From the cell containing the given text, extract its center point as [x, y] coordinate. 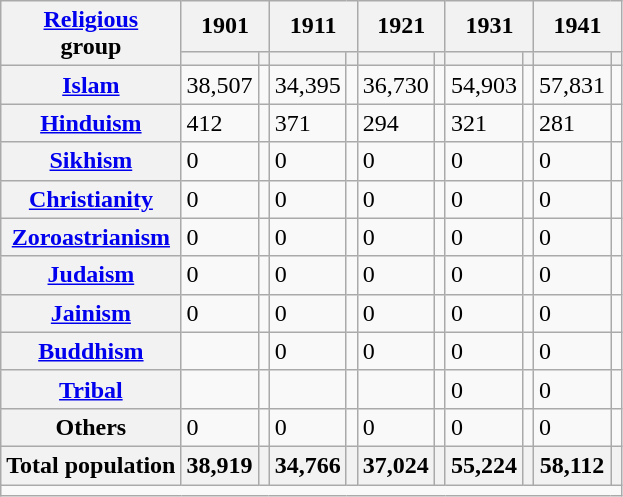
412 [220, 123]
54,903 [484, 85]
321 [484, 123]
Religiousgroup [91, 34]
34,395 [308, 85]
1901 [225, 26]
Jainism [91, 313]
1941 [578, 26]
Hinduism [91, 123]
57,831 [572, 85]
1931 [489, 26]
Buddhism [91, 351]
1911 [313, 26]
58,112 [572, 465]
371 [308, 123]
38,919 [220, 465]
55,224 [484, 465]
36,730 [396, 85]
Total population [91, 465]
Tribal [91, 389]
Zoroastrianism [91, 237]
34,766 [308, 465]
294 [396, 123]
Sikhism [91, 161]
Others [91, 427]
281 [572, 123]
Christianity [91, 199]
Islam [91, 85]
38,507 [220, 85]
37,024 [396, 465]
Judaism [91, 275]
1921 [401, 26]
